Detect which cell encompasses the target text, then output its [x, y] center coordinate. 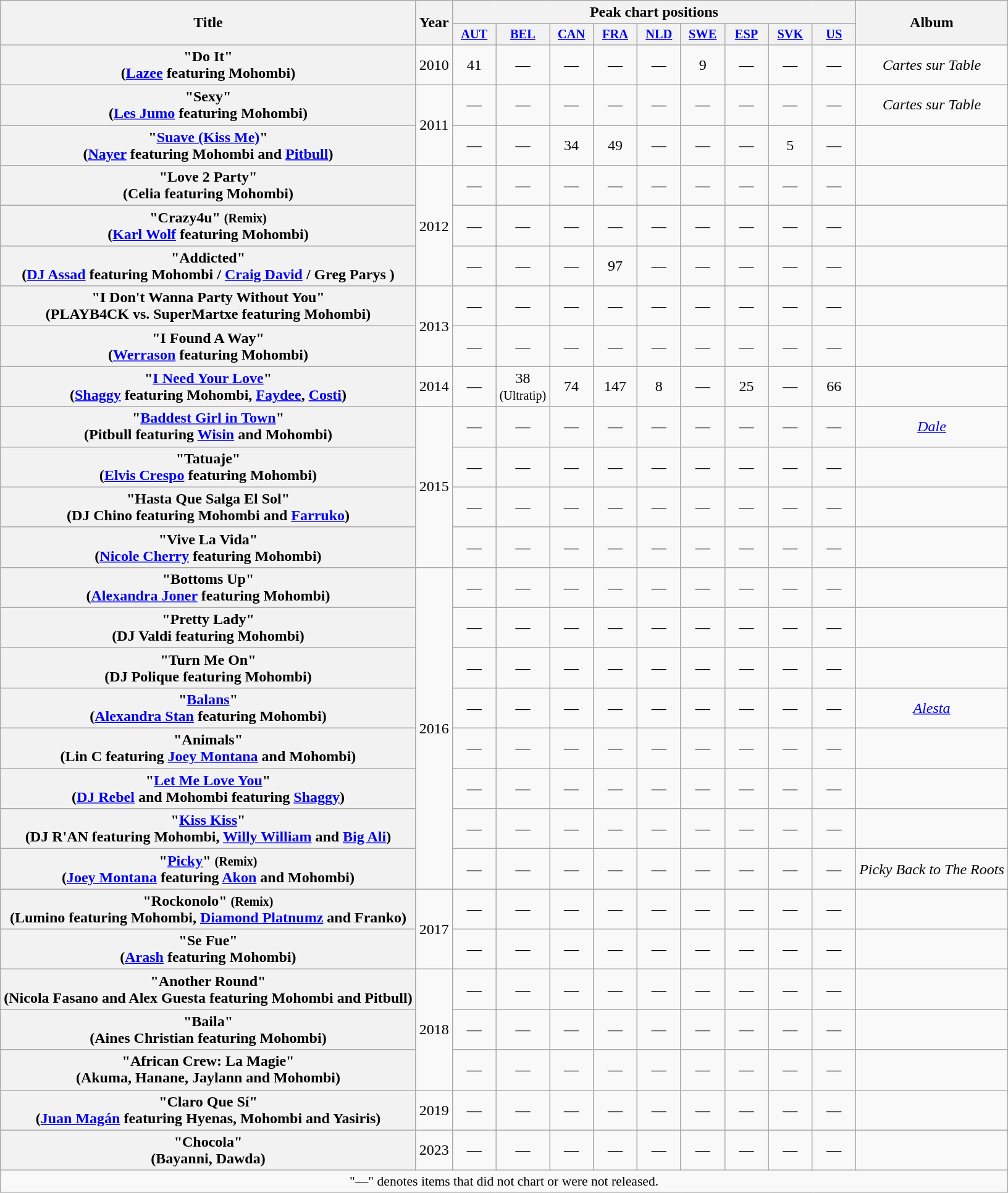
"Love 2 Party"(Celia featuring Mohombi) [208, 185]
2023 [434, 1150]
"Balans" (Alexandra Stan featuring Mohombi) [208, 708]
"Chocola" (Bayanni, Dawda) [208, 1150]
"Do It"(Lazee featuring Mohombi) [208, 64]
NLD [658, 35]
"Sexy"(Les Jumo featuring Mohombi) [208, 105]
Picky Back to The Roots [932, 869]
2011 [434, 125]
"Hasta Que Salga El Sol" (DJ Chino featuring Mohombi and Farruko) [208, 507]
25 [746, 387]
"Another Round" (Nicola Fasano and Alex Guesta featuring Mohombi and Pitbull) [208, 990]
AUT [474, 35]
ESP [746, 35]
"Claro Que Sí" (Juan Magán featuring Hyenas, Mohombi and Yasiris) [208, 1110]
"Suave (Kiss Me)"(Nayer featuring Mohombi and Pitbull) [208, 146]
"I Don't Wanna Party Without You" (PLAYB4CK vs. SuperMartxe featuring Mohombi) [208, 306]
Year [434, 23]
34 [572, 146]
"Rockonolo" (Remix)(Lumino featuring Mohombi, Diamond Platnumz and Franko) [208, 909]
Peak chart positions [653, 12]
"Se Fue" (Arash featuring Mohombi) [208, 949]
"Baila" (Aines Christian featuring Mohombi) [208, 1029]
"Vive La Vida" (Nicole Cherry featuring Mohombi) [208, 547]
41 [474, 64]
"I Need Your Love" (Shaggy featuring Mohombi, Faydee, Costi) [208, 387]
"I Found A Way"(Werrason featuring Mohombi) [208, 346]
2019 [434, 1110]
38(Ultratip) [523, 387]
"Bottoms Up" (Alexandra Joner featuring Mohombi) [208, 587]
"Pretty Lady" (DJ Valdi featuring Mohombi) [208, 628]
"Addicted"(DJ Assad featuring Mohombi / Craig David / Greg Parys ) [208, 266]
2012 [434, 226]
SVK [791, 35]
"Crazy4u" (Remix)(Karl Wolf featuring Mohombi) [208, 226]
SWE [703, 35]
Title [208, 23]
2013 [434, 326]
Alesta [932, 708]
8 [658, 387]
66 [834, 387]
147 [615, 387]
2010 [434, 64]
US [834, 35]
"Baddest Girl in Town" (Pitbull featuring Wisin and Mohombi) [208, 426]
"—" denotes items that did not chart or were not released. [504, 1181]
"Kiss Kiss" (DJ R'AN featuring Mohombi, Willy William and Big Ali) [208, 829]
5 [791, 146]
"Animals" (Lin C featuring Joey Montana and Mohombi) [208, 749]
2014 [434, 387]
2017 [434, 929]
2016 [434, 728]
"Picky" (Remix)(Joey Montana featuring Akon and Mohombi) [208, 869]
97 [615, 266]
BEL [523, 35]
Album [932, 23]
9 [703, 64]
Dale [932, 426]
"African Crew: La Magie" (Akuma, Hanane, Jaylann and Mohombi) [208, 1070]
74 [572, 387]
"Turn Me On" (DJ Polique featuring Mohombi) [208, 667]
"Tatuaje" (Elvis Crespo featuring Mohombi) [208, 467]
"Let Me Love You" (DJ Rebel and Mohombi featuring Shaggy) [208, 788]
2018 [434, 1029]
FRA [615, 35]
CAN [572, 35]
49 [615, 146]
2015 [434, 487]
